Return the [x, y] coordinate for the center point of the cell that contains the specified text.  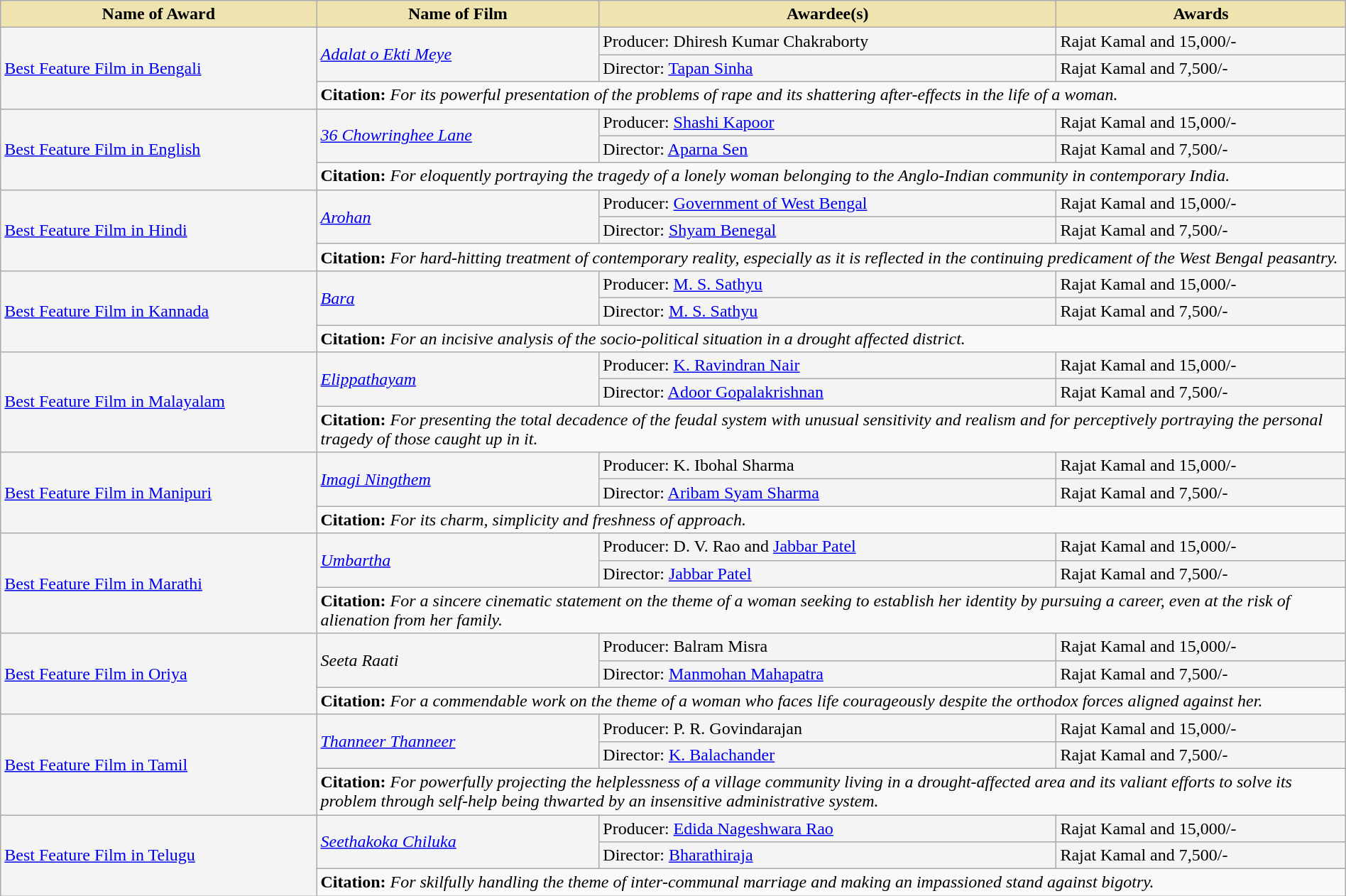
Director: Tapan Sinha [828, 68]
Producer: D. V. Rao and Jabbar Patel [828, 547]
Director: K. Balachander [828, 755]
Citation: For a commendable work on the theme of a woman who faces life courageously despite the orthodox forces aligned against her. [831, 701]
Director: Bharathiraja [828, 856]
Seeta Raati [458, 660]
Director: Manmohan Mahapatra [828, 674]
Producer: P. R. Govindarajan [828, 728]
Best Feature Film in Bengali [159, 68]
Best Feature Film in Hindi [159, 230]
Arohan [458, 217]
Best Feature Film in Telugu [159, 856]
Umbartha [458, 560]
36 Chowringhee Lane [458, 136]
Best Feature Film in Marathi [159, 584]
Citation: For its charm, simplicity and freshness of approach. [831, 520]
Producer: Shashi Kapoor [828, 122]
Bara [458, 297]
Name of Award [159, 14]
Citation: For its powerful presentation of the problems of rape and its shattering after-effects in the life of a woman. [831, 95]
Best Feature Film in Malayalam [159, 402]
Adalat o Ekti Meye [458, 55]
Producer: Dhiresh Kumar Chakraborty [828, 41]
Best Feature Film in Kannada [159, 311]
Director: Aribam Syam Sharma [828, 493]
Best Feature Film in Manipuri [159, 493]
Producer: Government of West Bengal [828, 203]
Best Feature Film in Tamil [159, 764]
Citation: For an incisive analysis of the socio-political situation in a drought affected district. [831, 339]
Name of Film [458, 14]
Director: Adoor Gopalakrishnan [828, 393]
Best Feature Film in English [159, 149]
Director: Aparna Sen [828, 149]
Thanneer Thanneer [458, 741]
Elippathayam [458, 379]
Seethakoka Chiluka [458, 842]
Imagi Ningthem [458, 479]
Director: M. S. Sathyu [828, 311]
Producer: Balram Misra [828, 647]
Producer: Edida Nageshwara Rao [828, 829]
Awardee(s) [828, 14]
Director: Jabbar Patel [828, 574]
Director: Shyam Benegal [828, 230]
Producer: K. Ravindran Nair [828, 366]
Citation: For eloquently portraying the tragedy of a lonely woman belonging to the Anglo-Indian community in contemporary India. [831, 176]
Awards [1201, 14]
Producer: M. S. Sathyu [828, 284]
Best Feature Film in Oriya [159, 674]
Producer: K. Ibohal Sharma [828, 466]
Citation: For skilfully handling the theme of inter-communal marriage and making an impassioned stand against bigotry. [831, 883]
